Capture the cell that displays the provided text and extract its [x, y] central coordinate. 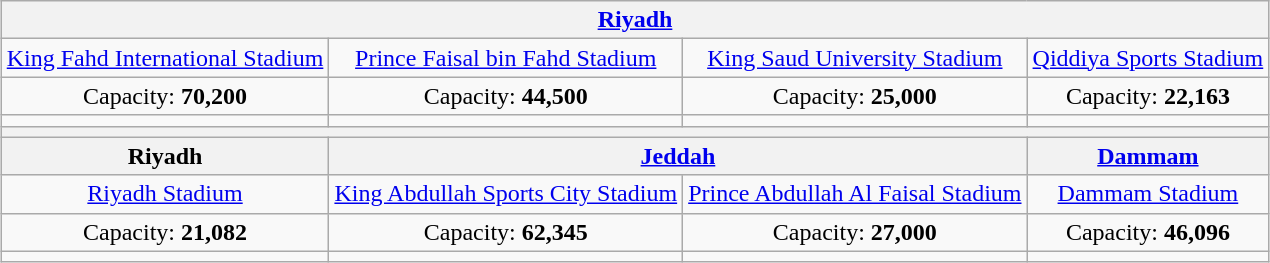
Capacity: 44,500 [506, 96]
Dammam Stadium [1148, 194]
Dammam [1148, 156]
King Abdullah Sports City Stadium [506, 194]
Jeddah [678, 156]
King Saud University Stadium [855, 58]
Capacity: 25,000 [855, 96]
King Fahd International Stadium [165, 58]
Riyadh Stadium [165, 194]
Prince Faisal bin Fahd Stadium [506, 58]
Prince Abdullah Al Faisal Stadium [855, 194]
Capacity: 27,000 [855, 232]
Capacity: 22,163 [1148, 96]
Capacity: 46,096 [1148, 232]
Capacity: 62,345 [506, 232]
Capacity: 70,200 [165, 96]
Qiddiya Sports Stadium [1148, 58]
Capacity: 21,082 [165, 232]
